Determine the [x, y] coordinate at the center of the cell enclosing the given text.  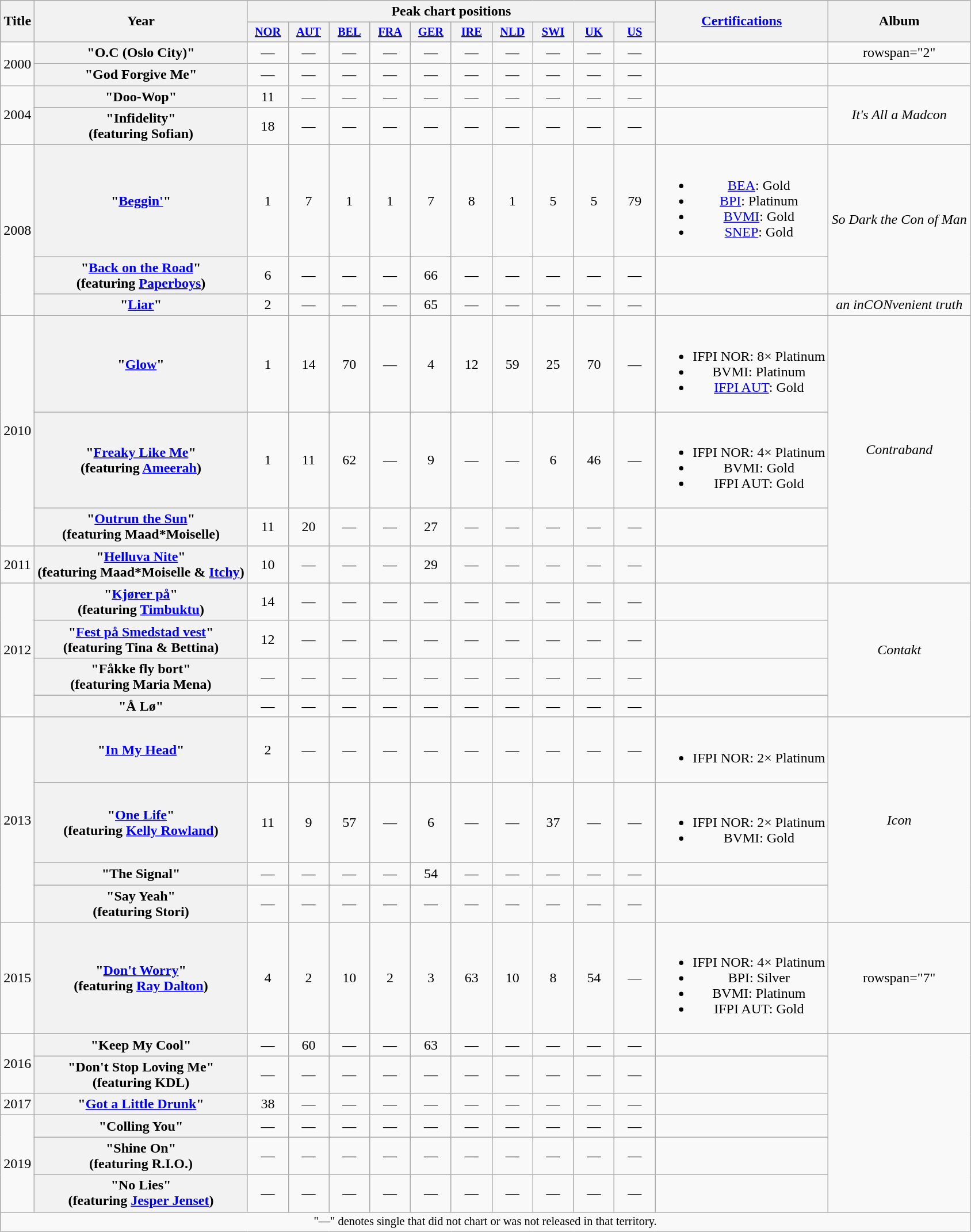
59 [512, 364]
Album [899, 21]
"Back on the Road"(featuring Paperboys) [141, 275]
29 [431, 564]
rowspan="2" [899, 52]
"Say Yeah"(featuring Stori) [141, 903]
"Colling You" [141, 1126]
2012 [17, 650]
25 [553, 364]
"Liar" [141, 305]
IRE [472, 32]
Icon [899, 819]
Peak chart positions [451, 12]
an inCONvenient truth [899, 305]
"Helluva Nite"(featuring Maad*Moiselle & Itchy) [141, 564]
18 [268, 127]
"Fåkke fly bort"(featuring Maria Mena) [141, 677]
2011 [17, 564]
IFPI NOR: 4× PlatinumBVMI: GoldIFPI AUT: Gold [742, 460]
2010 [17, 430]
"O.C (Oslo City)" [141, 52]
It's All a Madcon [899, 115]
AUT [308, 32]
57 [350, 822]
IFPI NOR: 2× PlatinumBVMI: Gold [742, 822]
rowspan="7" [899, 978]
IFPI NOR: 8× PlatinumBVMI: PlatinumIFPI AUT: Gold [742, 364]
Title [17, 21]
65 [431, 305]
"Fest på Smedstad vest"(featuring Tina & Bettina) [141, 639]
2019 [17, 1164]
"—" denotes single that did not chart or was not released in that territory. [485, 1222]
IFPI NOR: 2× Platinum [742, 749]
"Freaky Like Me"(featuring Ameerah) [141, 460]
"Å Lø" [141, 706]
60 [308, 1045]
27 [431, 527]
FRA [390, 32]
UK [594, 32]
GER [431, 32]
"Beggin'" [141, 201]
"God Forgive Me" [141, 75]
"No Lies"(featuring Jesper Jenset) [141, 1193]
"Don't Worry"(featuring Ray Dalton) [141, 978]
IFPI NOR: 4× PlatinumBPI: SilverBVMI: PlatinumIFPI AUT: Gold [742, 978]
38 [268, 1104]
Contraband [899, 449]
"Got a Little Drunk" [141, 1104]
So Dark the Con of Man [899, 220]
79 [635, 201]
"One Life"(featuring Kelly Rowland) [141, 822]
3 [431, 978]
"Don't Stop Loving Me"(featuring KDL) [141, 1075]
"Glow" [141, 364]
BEL [350, 32]
"Shine On"(featuring R.I.O.) [141, 1155]
2015 [17, 978]
46 [594, 460]
62 [350, 460]
Year [141, 21]
2000 [17, 63]
US [635, 32]
2013 [17, 819]
SWI [553, 32]
NOR [268, 32]
"Doo-Wop" [141, 97]
"Keep My Cool" [141, 1045]
2017 [17, 1104]
"Infidelity"(featuring Sofian) [141, 127]
NLD [512, 32]
66 [431, 275]
2008 [17, 230]
Contakt [899, 650]
2004 [17, 115]
37 [553, 822]
2016 [17, 1063]
BEA: GoldBPI: PlatinumBVMI: GoldSNEP: Gold [742, 201]
"Kjører på"(featuring Timbuktu) [141, 602]
"In My Head" [141, 749]
"The Signal" [141, 874]
Certifications [742, 21]
"Outrun the Sun"(featuring Maad*Moiselle) [141, 527]
20 [308, 527]
